From the cell containing the given text, extract its center point as [X, Y] coordinate. 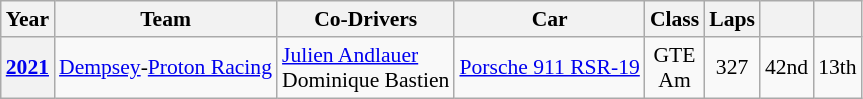
Car [549, 19]
GTEAm [674, 68]
Class [674, 19]
Co-Drivers [366, 19]
Porsche 911 RSR-19 [549, 68]
Laps [732, 19]
42nd [786, 68]
Julien Andlauer Dominique Bastien [366, 68]
Dempsey-Proton Racing [166, 68]
2021 [28, 68]
327 [732, 68]
13th [838, 68]
Team [166, 19]
Year [28, 19]
